Capture the cell that displays the provided text and extract its [X, Y] central coordinate. 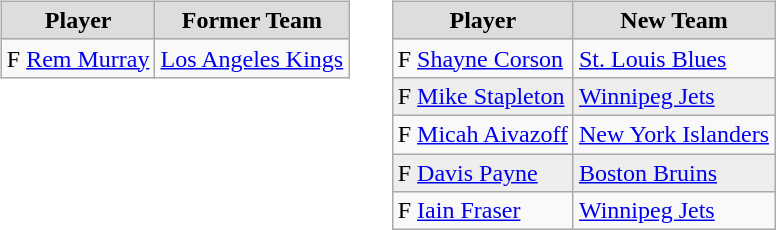
F Mike Stapleton [482, 96]
F Iain Fraser [482, 211]
Former Team [252, 20]
New Team [674, 20]
F Shayne Corson [482, 58]
F Davis Payne [482, 173]
Boston Bruins [674, 173]
Los Angeles Kings [252, 58]
F Micah Aivazoff [482, 134]
St. Louis Blues [674, 58]
F Rem Murray [78, 58]
New York Islanders [674, 134]
